Find where the given text appears and provide that cell's center as [x, y] coordinate. 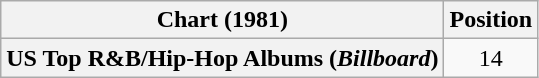
Chart (1981) [222, 20]
Position [491, 20]
14 [491, 58]
US Top R&B/Hip-Hop Albums (Billboard) [222, 58]
